Find where the given text appears and provide that cell's center as [X, Y] coordinate. 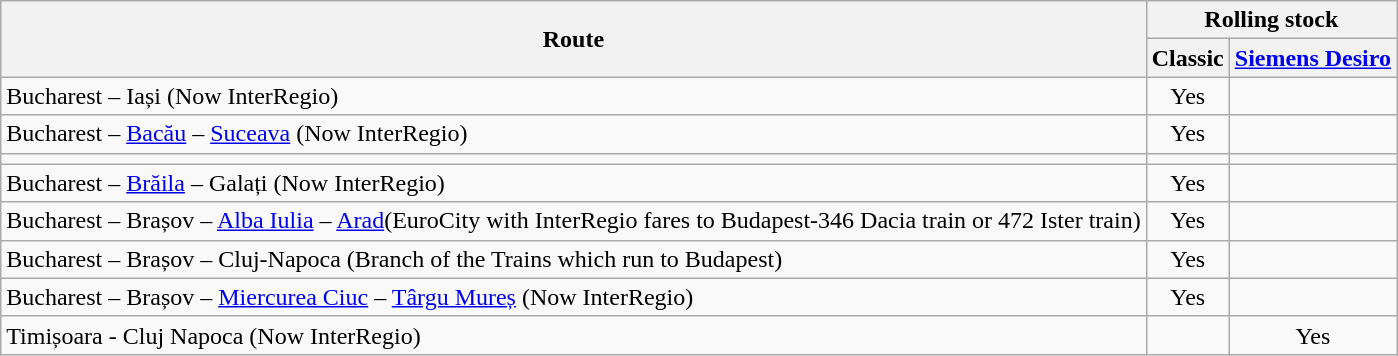
Bucharest – Brașov – Miercurea Ciuc – Târgu Mureș (Now InterRegio) [574, 297]
Bucharest – Bacău – Suceava (Now InterRegio) [574, 134]
Bucharest – Brașov – Alba Iulia – Arad(EuroCity with InterRegio fares to Budapest-346 Dacia train or 472 Ister train) [574, 221]
Bucharest – Brăila – Galați (Now InterRegio) [574, 183]
Route [574, 39]
Classic [1188, 58]
Bucharest – Brașov – Cluj-Napoca (Branch of the Trains which run to Budapest) [574, 259]
Bucharest – Iași (Now InterRegio) [574, 96]
Rolling stock [1271, 20]
Siemens Desiro [1312, 58]
Timișoara - Cluj Napoca (Now InterRegio) [574, 335]
